Provide the [X, Y] coordinate of the cell's center where the given text is located.  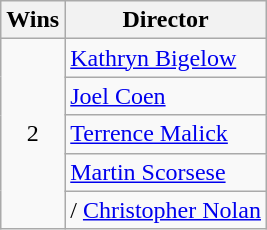
Joel Coen [166, 96]
Terrence Malick [166, 134]
Director [166, 20]
/ Christopher Nolan [166, 210]
Martin Scorsese [166, 172]
Kathryn Bigelow [166, 58]
Wins [33, 20]
2 [33, 134]
